From the cell containing the given text, extract its center point as [X, Y] coordinate. 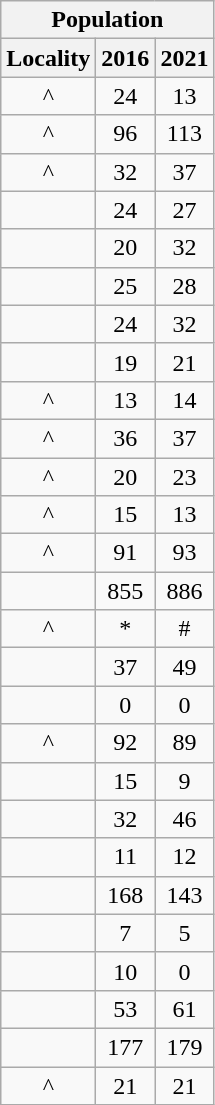
23 [184, 477]
10 [126, 971]
28 [184, 286]
Locality [48, 58]
93 [184, 553]
96 [126, 134]
14 [184, 400]
855 [126, 591]
92 [126, 743]
7 [126, 933]
143 [184, 895]
# [184, 629]
179 [184, 1047]
91 [126, 553]
12 [184, 857]
11 [126, 857]
89 [184, 743]
19 [126, 362]
168 [126, 895]
2021 [184, 58]
177 [126, 1047]
25 [126, 286]
5 [184, 933]
61 [184, 1009]
2016 [126, 58]
9 [184, 781]
46 [184, 819]
36 [126, 438]
27 [184, 210]
113 [184, 134]
49 [184, 667]
* [126, 629]
Population [108, 20]
53 [126, 1009]
886 [184, 591]
